Detect which cell encompasses the target text, then output its (x, y) center coordinate. 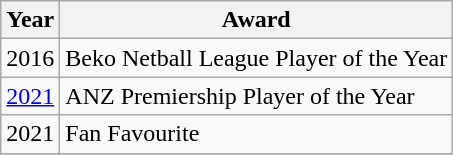
Award (256, 20)
Fan Favourite (256, 134)
Year (30, 20)
2016 (30, 58)
Beko Netball League Player of the Year (256, 58)
ANZ Premiership Player of the Year (256, 96)
